Extract the [X, Y] coordinate from the center of the cell holding the provided text.  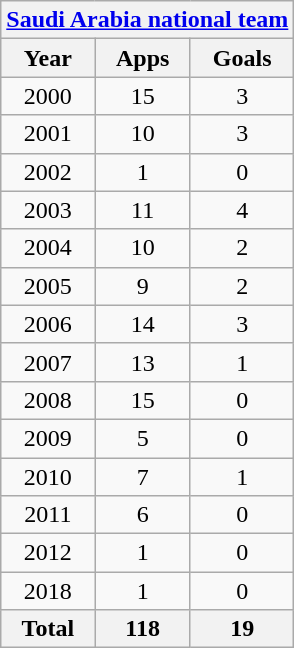
11 [143, 210]
2004 [48, 248]
2012 [48, 553]
6 [143, 515]
2008 [48, 400]
2006 [48, 324]
2018 [48, 591]
2002 [48, 172]
2011 [48, 515]
2003 [48, 210]
2000 [48, 96]
7 [143, 477]
Goals [242, 58]
9 [143, 286]
5 [143, 438]
Year [48, 58]
118 [143, 629]
2007 [48, 362]
2009 [48, 438]
2010 [48, 477]
Apps [143, 58]
19 [242, 629]
13 [143, 362]
14 [143, 324]
Total [48, 629]
4 [242, 210]
2001 [48, 134]
2005 [48, 286]
Saudi Arabia national team [148, 20]
